Pinpoint the cell where the given text exists, returning its (X, Y) midpoint coordinate. 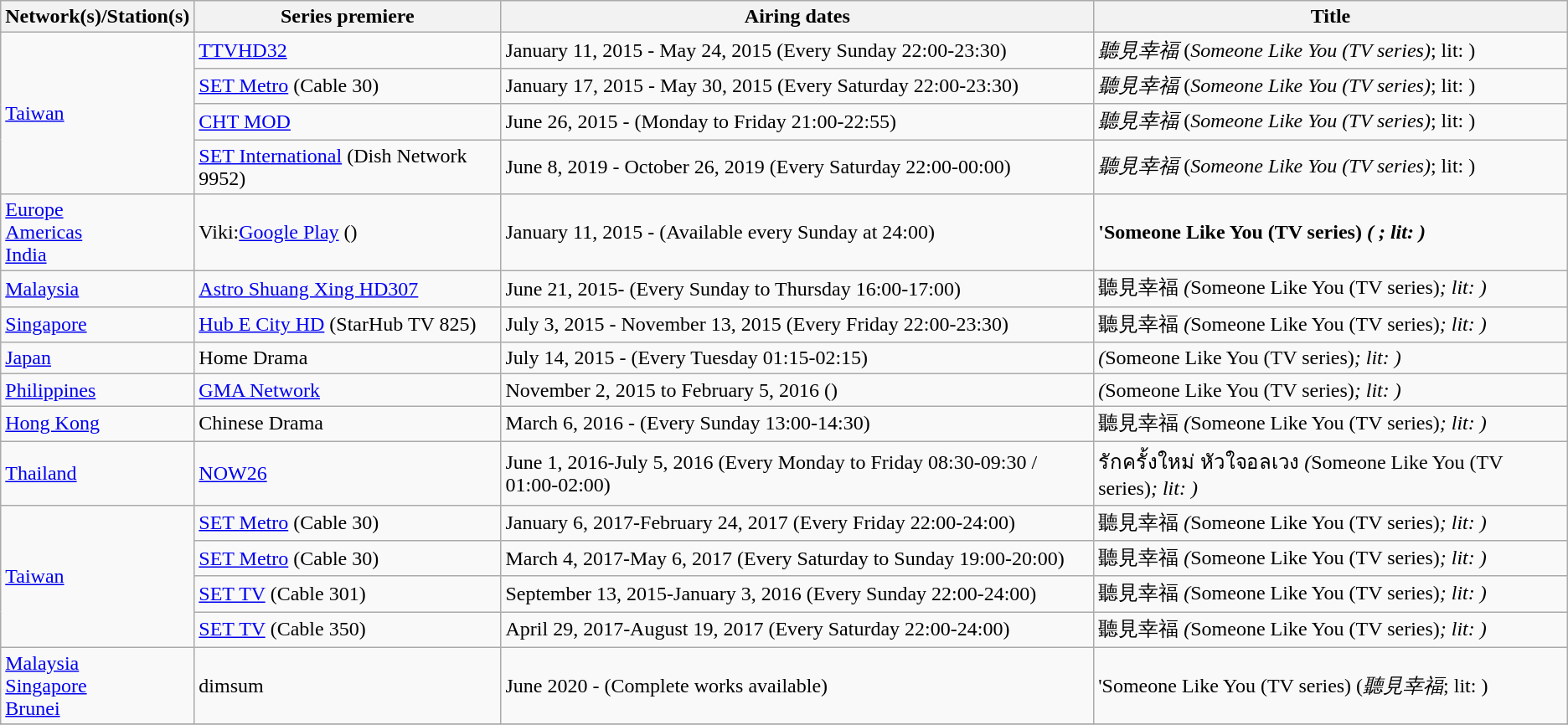
Astro Shuang Xing HD307 (348, 290)
Home Drama (348, 358)
June 2020 - (Complete works available) (797, 686)
Japan (97, 358)
รักครั้งใหม่ หัวใจอลเวง (Someone Like You (TV series); lit: ) (1331, 473)
SET TV (Cable 301) (348, 594)
Chinese Drama (348, 424)
Hong Kong (97, 424)
Philippines (97, 390)
Network(s)/Station(s) (97, 17)
SET International (Dish Network 9952) (348, 166)
June 1, 2016-July 5, 2016 (Every Monday to Friday 08:30-09:30 / 01:00-02:00) (797, 473)
CHT MOD (348, 122)
Airing dates (797, 17)
dimsum (348, 686)
Title (1331, 17)
January 6, 2017-February 24, 2017 (Every Friday 22:00-24:00) (797, 522)
Viki:Google Play () (348, 233)
Thailand (97, 473)
TTVHD32 (348, 50)
April 29, 2017-August 19, 2017 (Every Saturday 22:00-24:00) (797, 630)
March 6, 2016 - (Every Sunday 13:00-14:30) (797, 424)
Malaysia Singapore Brunei (97, 686)
July 14, 2015 - (Every Tuesday 01:15-02:15) (797, 358)
June 21, 2015- (Every Sunday to Thursday 16:00-17:00) (797, 290)
Hub E City HD (StarHub TV 825) (348, 325)
January 11, 2015 - (Available every Sunday at 24:00) (797, 233)
SET TV (Cable 350) (348, 630)
'Someone Like You (TV series) (聽見幸福; lit: ) (1331, 686)
January 17, 2015 - May 30, 2015 (Every Saturday 22:00-23:30) (797, 85)
Malaysia (97, 290)
Singapore (97, 325)
NOW26 (348, 473)
June 8, 2019 - October 26, 2019 (Every Saturday 22:00-00:00) (797, 166)
November 2, 2015 to February 5, 2016 () (797, 390)
GMA Network (348, 390)
'Someone Like You (TV series) ( ; lit: ) (1331, 233)
Series premiere (348, 17)
January 11, 2015 - May 24, 2015 (Every Sunday 22:00-23:30) (797, 50)
June 26, 2015 - (Monday to Friday 21:00-22:55) (797, 122)
September 13, 2015-January 3, 2016 (Every Sunday 22:00-24:00) (797, 594)
July 3, 2015 - November 13, 2015 (Every Friday 22:00-23:30) (797, 325)
March 4, 2017-May 6, 2017 (Every Saturday to Sunday 19:00-20:00) (797, 559)
Europe Americas India (97, 233)
